Search for the cell housing the specified text and yield its (X, Y) center coordinate. 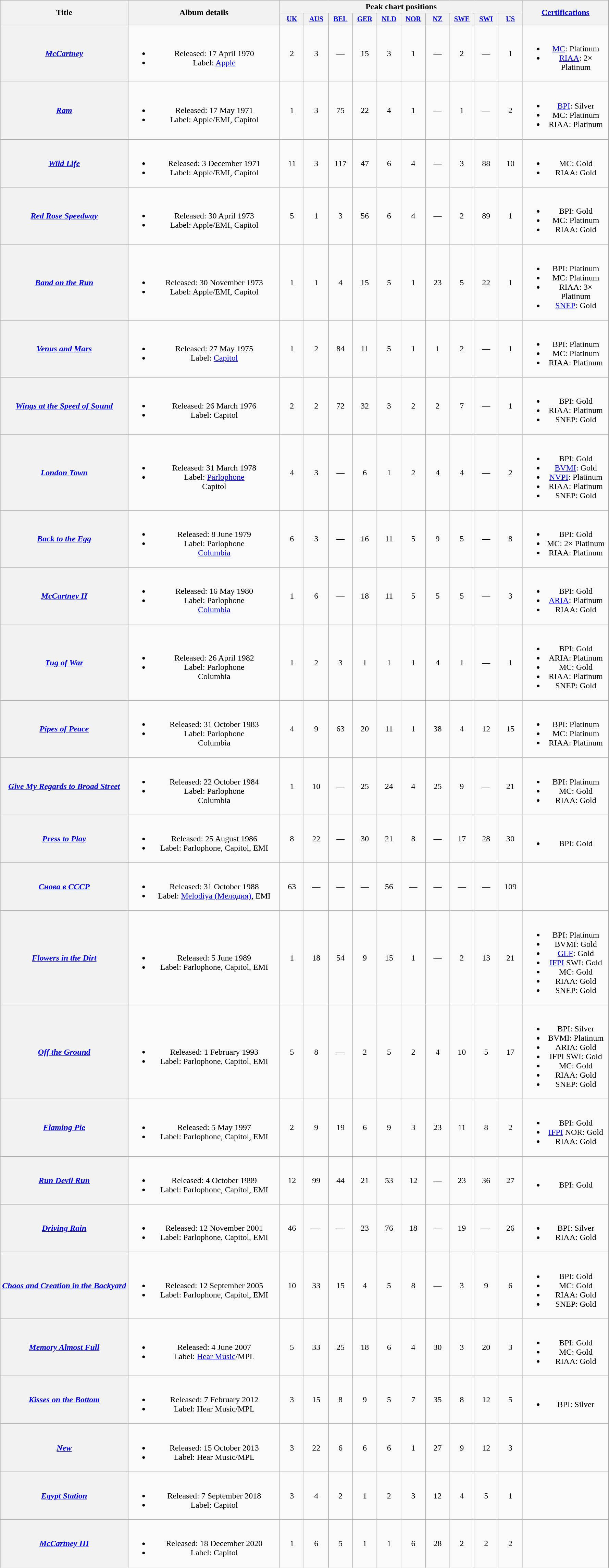
Released: 22 October 1984Label: Parlophone Columbia (204, 786)
Released: 8 June 1979Label: Parlophone Columbia (204, 539)
Red Rose Speedway (64, 216)
BEL (340, 19)
Released: 16 May 1980Label: Parlophone Columbia (204, 596)
NZ (438, 19)
44 (340, 1180)
Released: 17 April 1970Label: Apple (204, 53)
36 (486, 1180)
BPI: GoldRIAA: PlatinumSNEP: Gold (565, 406)
Kisses on the Bottom (64, 1400)
BPI: Silver (565, 1400)
Released: 31 March 1978Label: Parlophone Capitol (204, 473)
BPI: GoldMC: GoldRIAA: Gold (565, 1347)
Band on the Run (64, 282)
Released: 30 April 1973Label: Apple/EMI, Capitol (204, 216)
89 (486, 216)
GER (364, 19)
BPI: GoldARIA: PlatinumRIAA: Gold (565, 596)
SWI (486, 19)
88 (486, 163)
99 (316, 1180)
Released: 26 April 1982Label: Parlophone Columbia (204, 662)
Released: 25 August 1986Label: Parlophone, Capitol, EMI (204, 839)
Released: 27 May 1975Label: Capitol (204, 349)
BPI: GoldIFPI NOR: GoldRIAA: Gold (565, 1128)
NLD (389, 19)
BPI: PlatinumMC: PlatinumRIAA: 3× PlatinumSNEP: Gold (565, 282)
Released: 31 October 1983Label: Parlophone Columbia (204, 729)
76 (389, 1228)
35 (438, 1400)
Released: 7 February 2012Label: Hear Music/MPL (204, 1400)
BPI: SilverRIAA: Gold (565, 1228)
New (64, 1448)
Ram (64, 111)
Title (64, 13)
Wings at the Speed of Sound (64, 406)
Driving Rain (64, 1228)
Give My Regards to Broad Street (64, 786)
38 (438, 729)
Flowers in the Dirt (64, 957)
53 (389, 1180)
Released: 7 September 2018Label: Capitol (204, 1496)
Released: 12 November 2001Label: Parlophone, Capitol, EMI (204, 1228)
BPI: PlatinumBVMI: GoldGLF: GoldIFPI SWI: GoldMC: GoldRIAA: GoldSNEP: Gold (565, 957)
Run Devil Run (64, 1180)
BPI: SilverBVMI: PlatinumARIA: GoldIFPI SWI: GoldMC: GoldRIAA: GoldSNEP: Gold (565, 1052)
UK (292, 19)
Back to the Egg (64, 539)
BPI: GoldMC: GoldRIAA: GoldSNEP: Gold (565, 1285)
Memory Almost Full (64, 1347)
McCartney II (64, 596)
Chaos and Creation in the Backyard (64, 1285)
US (510, 19)
Released: 3 December 1971Label: Apple/EMI, Capitol (204, 163)
London Town (64, 473)
Released: 4 October 1999Label: Parlophone, Capitol, EMI (204, 1180)
Released: 5 May 1997Label: Parlophone, Capitol, EMI (204, 1128)
BPI: GoldMC: PlatinumRIAA: Gold (565, 216)
16 (364, 539)
72 (340, 406)
McCartney III (64, 1544)
BPI: GoldMC: 2× PlatinumRIAA: Platinum (565, 539)
Released: 18 December 2020Label: Capitol (204, 1544)
Released: 12 September 2005Label: Parlophone, Capitol, EMI (204, 1285)
109 (510, 887)
Venus and Mars (64, 349)
Released: 31 October 1988Label: Melodiya (Μелодия), EMI (204, 887)
75 (340, 111)
Certifications (565, 13)
Released: 26 March 1976Label: Capitol (204, 406)
BPI: PlatinumMC: GoldRIAA: Gold (565, 786)
Peak chart positions (401, 7)
54 (340, 957)
Released: 4 June 2007Label: Hear Music/MPL (204, 1347)
NOR (413, 19)
McCartney (64, 53)
84 (340, 349)
Album details (204, 13)
Tug of War (64, 662)
26 (510, 1228)
Press to Play (64, 839)
AUS (316, 19)
Снова в СССР (64, 887)
24 (389, 786)
Released: 30 November 1973Label: Apple/EMI, Capitol (204, 282)
Released: 5 June 1989Label: Parlophone, Capitol, EMI (204, 957)
Egypt Station (64, 1496)
47 (364, 163)
Released: 17 May 1971Label: Apple/EMI, Capitol (204, 111)
46 (292, 1228)
117 (340, 163)
Released: 1 February 1993Label: Parlophone, Capitol, EMI (204, 1052)
32 (364, 406)
Wild Life (64, 163)
Off the Ground (64, 1052)
13 (486, 957)
Flaming Pie (64, 1128)
BPI: GoldARIA: PlatinumMC: GoldRIAA: PlatinumSNEP: Gold (565, 662)
Released: 15 October 2013Label: Hear Music/MPL (204, 1448)
BPI: SilverMC: PlatinumRIAA: Platinum (565, 111)
Pipes of Peace (64, 729)
MC: GoldRIAA: Gold (565, 163)
SWE (462, 19)
BPI: GoldBVMI: GoldNVPI: PlatinumRIAA: PlatinumSNEP: Gold (565, 473)
MC: PlatinumRIAA: 2× Platinum (565, 53)
